Extract the (x, y) coordinate from the center of the cell holding the provided text.  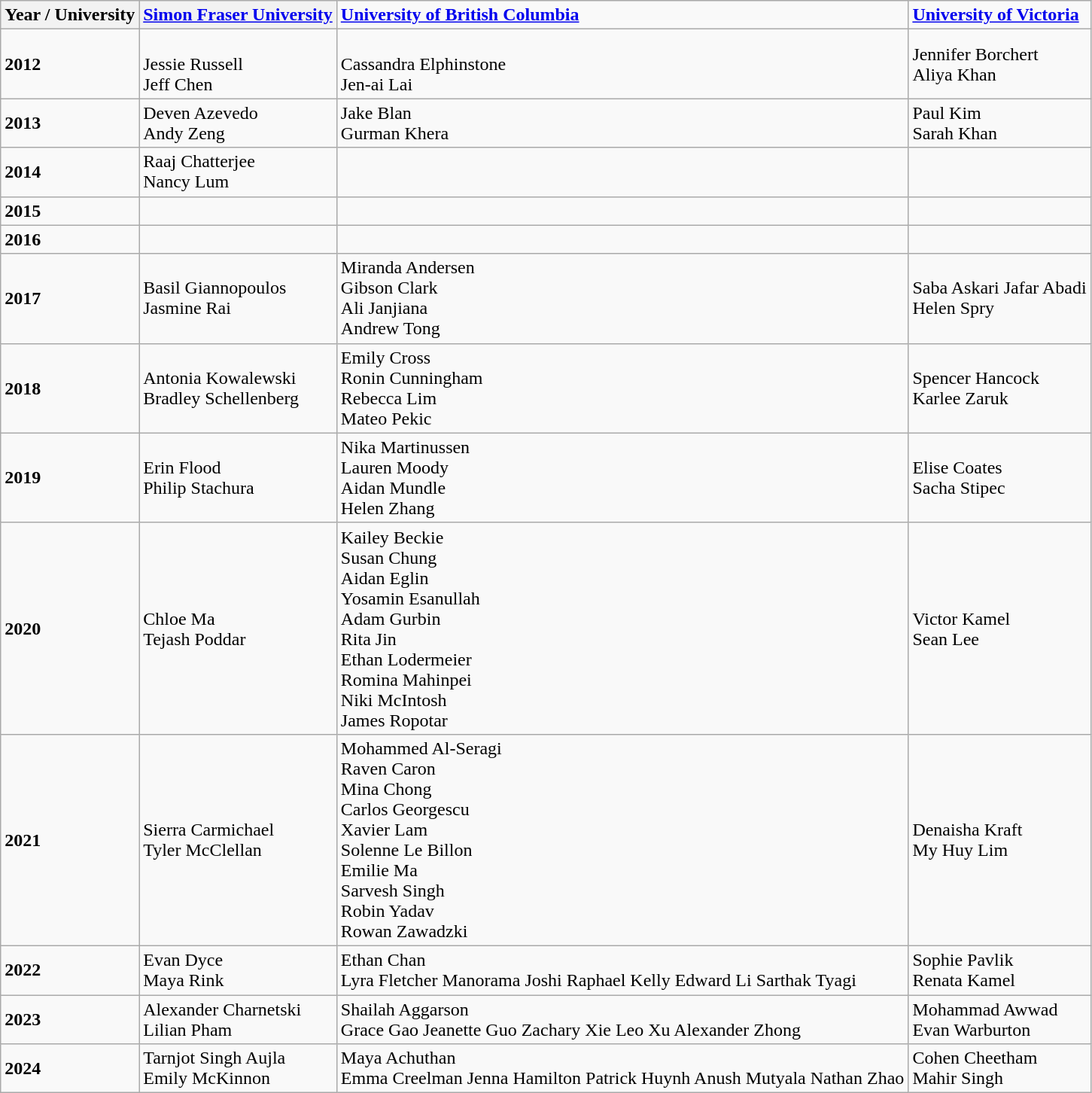
Mohammed Al-SeragiRaven CaronMina ChongCarlos GeorgescuXavier LamSolenne Le BillonEmilie MaSarvesh SinghRobin YadavRowan Zawadzki (622, 840)
Spencer HancockKarlee Zaruk (999, 388)
Victor KamelSean Lee (999, 628)
2017 (70, 298)
University of Victoria (999, 15)
Miranda AndersenGibson ClarkAli JanjianaAndrew Tong (622, 298)
Mohammad AwwadEvan Warburton (999, 1019)
2022 (70, 970)
Paul KimSarah Khan (999, 123)
2012 (70, 64)
Cohen CheethamMahir Singh (999, 1069)
University of British Columbia (622, 15)
Emily CrossRonin CunninghamRebecca LimMateo Pekic (622, 388)
Chloe MaTejash Poddar (238, 628)
Year / University (70, 15)
Cassandra ElphinstoneJen-ai Lai (622, 64)
Simon Fraser University (238, 15)
2021 (70, 840)
Jessie RussellJeff Chen (238, 64)
2015 (70, 211)
Sophie PavlikRenata Kamel (999, 970)
Basil GiannopoulosJasmine Rai (238, 298)
Tarnjot Singh AujlaEmily McKinnon (238, 1069)
Alexander CharnetskiLilian Pham (238, 1019)
Raaj ChatterjeeNancy Lum (238, 172)
Sierra CarmichaelTyler McClellan (238, 840)
Shailah AggarsonGrace Gao Jeanette Guo Zachary Xie Leo Xu Alexander Zhong (622, 1019)
2018 (70, 388)
2013 (70, 123)
Kailey BeckieSusan ChungAidan EglinYosamin EsanullahAdam GurbinRita JinEthan LodermeierRomina MahinpeiNiki McIntoshJames Ropotar (622, 628)
2023 (70, 1019)
Erin FloodPhilip Stachura (238, 477)
Elise CoatesSacha Stipec (999, 477)
2019 (70, 477)
Evan DyceMaya Rink (238, 970)
Maya AchuthanEmma Creelman Jenna Hamilton Patrick Huynh Anush Mutyala Nathan Zhao (622, 1069)
2014 (70, 172)
Deven AzevedoAndy Zeng (238, 123)
2024 (70, 1069)
2016 (70, 239)
Jennifer BorchertAliya Khan (999, 64)
Nika MartinussenLauren MoodyAidan MundleHelen Zhang (622, 477)
Jake BlanGurman Khera (622, 123)
Ethan ChanLyra Fletcher Manorama Joshi Raphael Kelly Edward Li Sarthak Tyagi (622, 970)
2020 (70, 628)
Denaisha KraftMy Huy Lim (999, 840)
Antonia KowalewskiBradley Schellenberg (238, 388)
Saba Askari Jafar AbadiHelen Spry (999, 298)
